Pinpoint the cell where the given text exists, returning its (x, y) midpoint coordinate. 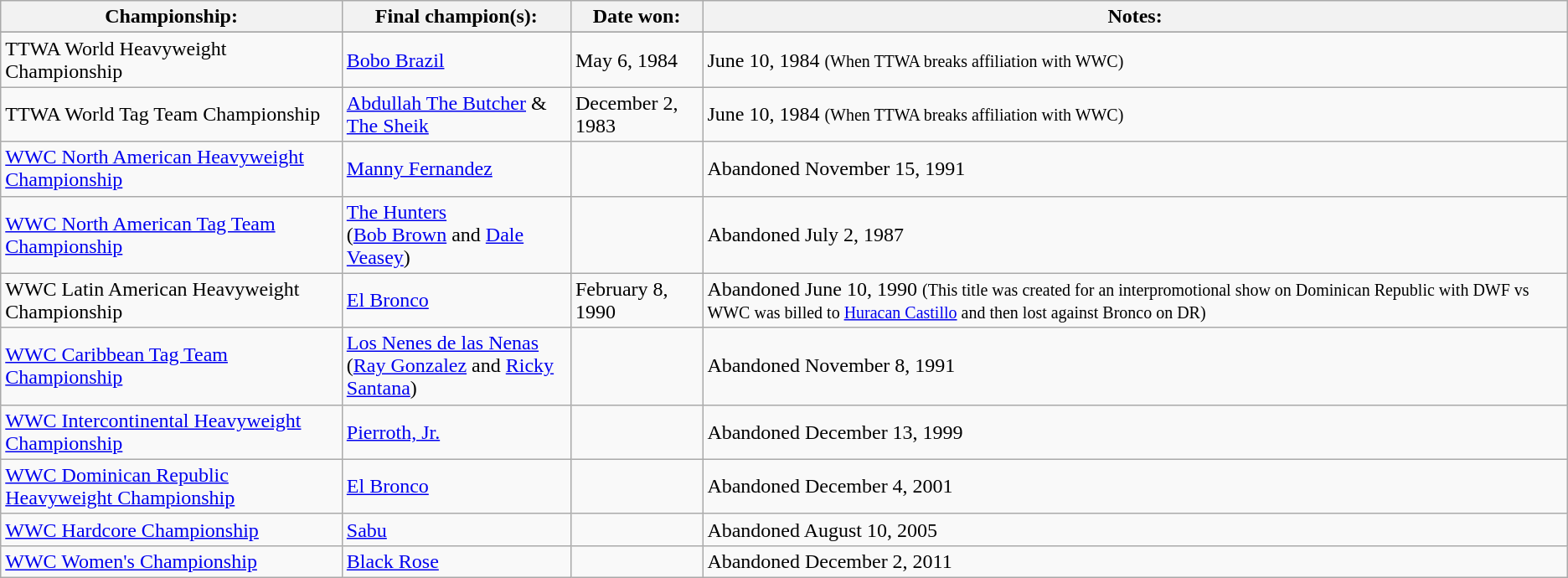
Date won: (637, 17)
December 2, 1983 (637, 114)
Notes: (1135, 17)
WWC Women's Championship (172, 561)
Abdullah The Butcher & The Sheik (456, 114)
Final champion(s): (456, 17)
TTWA World Tag Team Championship (172, 114)
TTWA World Heavyweight Championship (172, 60)
Bobo Brazil (456, 60)
Sabu (456, 529)
February 8, 1990 (637, 300)
Los Nenes de las Nenas(Ray Gonzalez and Ricky Santana) (456, 366)
Abandoned November 8, 1991 (1135, 366)
Abandoned August 10, 2005 (1135, 529)
WWC Hardcore Championship (172, 529)
WWC Latin American Heavyweight Championship (172, 300)
WWC Intercontinental Heavyweight Championship (172, 432)
Manny Fernandez (456, 169)
The Hunters(Bob Brown and Dale Veasey) (456, 235)
WWC Caribbean Tag Team Championship (172, 366)
Abandoned July 2, 1987 (1135, 235)
Abandoned December 13, 1999 (1135, 432)
Abandoned December 4, 2001 (1135, 486)
May 6, 1984 (637, 60)
Abandoned December 2, 2011 (1135, 561)
WWC Dominican Republic Heavyweight Championship (172, 486)
Pierroth, Jr. (456, 432)
WWC North American Heavyweight Championship (172, 169)
Championship: (172, 17)
Abandoned November 15, 1991 (1135, 169)
WWC North American Tag Team Championship (172, 235)
Black Rose (456, 561)
